Locate the cell with the specified text and output its (X, Y) center coordinate. 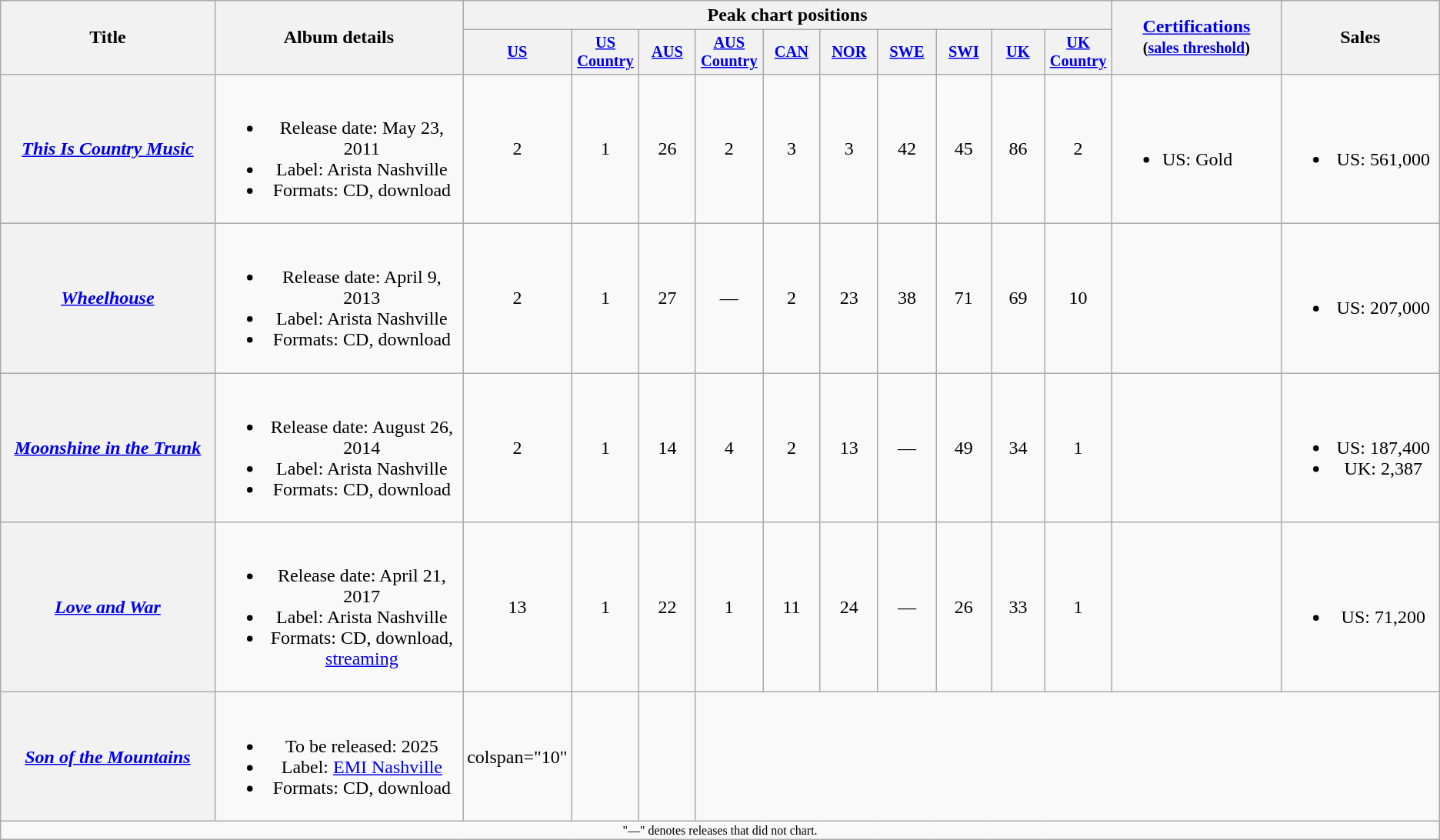
SWE (906, 52)
US (518, 52)
69 (1018, 298)
US: 207,000 (1360, 298)
11 (792, 608)
23 (849, 298)
Peak chart positions (788, 15)
Album details (338, 38)
AUS Country (729, 52)
Certifications(sales threshold) (1196, 38)
27 (668, 298)
Wheelhouse (108, 298)
"—" denotes releases that did not chart. (720, 830)
Sales (1360, 38)
33 (1018, 608)
Release date: May 23, 2011Label: Arista NashvilleFormats: CD, download (338, 148)
AUS (668, 52)
49 (963, 448)
US: 71,200 (1360, 608)
Title (108, 38)
UK (1018, 52)
colspan="10" (518, 757)
34 (1018, 448)
Son of the Mountains (108, 757)
14 (668, 448)
US Country (605, 52)
Release date: April 9, 2013Label: Arista NashvilleFormats: CD, download (338, 298)
45 (963, 148)
38 (906, 298)
Moonshine in the Trunk (108, 448)
US: 187,400UK: 2,387 (1360, 448)
Release date: April 21, 2017Label: Arista NashvilleFormats: CD, download, streaming (338, 608)
24 (849, 608)
US: 561,000 (1360, 148)
To be released: 2025Label: EMI NashvilleFormats: CD, download (338, 757)
22 (668, 608)
86 (1018, 148)
42 (906, 148)
UK Country (1078, 52)
This Is Country Music (108, 148)
Love and War (108, 608)
4 (729, 448)
10 (1078, 298)
CAN (792, 52)
Release date: August 26, 2014Label: Arista NashvilleFormats: CD, download (338, 448)
71 (963, 298)
US: Gold (1196, 148)
SWI (963, 52)
NOR (849, 52)
